Extract the [X, Y] coordinate from the center of the cell holding the provided text.  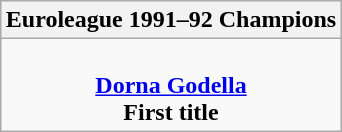
Dorna Godella First title [170, 85]
Euroleague 1991–92 Champions [170, 20]
